Find where the given text appears and provide that cell's center as (X, Y) coordinate. 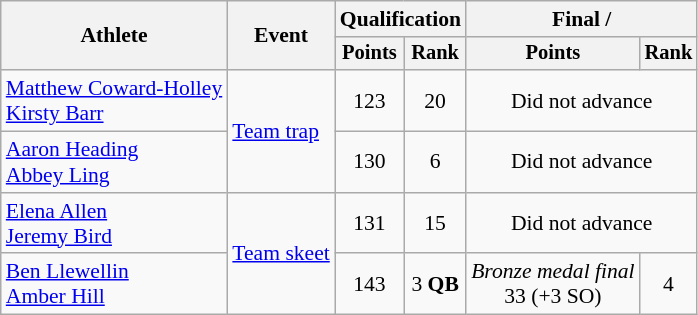
Athlete (114, 36)
Final / (582, 19)
Elena AllenJeremy Bird (114, 224)
Qualification (400, 19)
6 (435, 162)
15 (435, 224)
Event (281, 36)
131 (370, 224)
Ben LlewellinAmber Hill (114, 284)
3 QB (435, 284)
4 (669, 284)
123 (370, 100)
143 (370, 284)
130 (370, 162)
Team trap (281, 131)
Team skeet (281, 254)
Bronze medal final33 (+3 SO) (553, 284)
20 (435, 100)
Aaron HeadingAbbey Ling (114, 162)
Matthew Coward-HolleyKirsty Barr (114, 100)
